Output the [X, Y] coordinate of the center of the cell containing the given text.  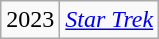
2023 [30, 20]
Star Trek [110, 20]
